Return [x, y] of the center of cell containing provided text 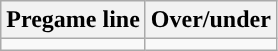
Pregame line [74, 20]
Over/under [210, 20]
